For the text-containing cell, return its midpoint in [x, y] coordinate format. 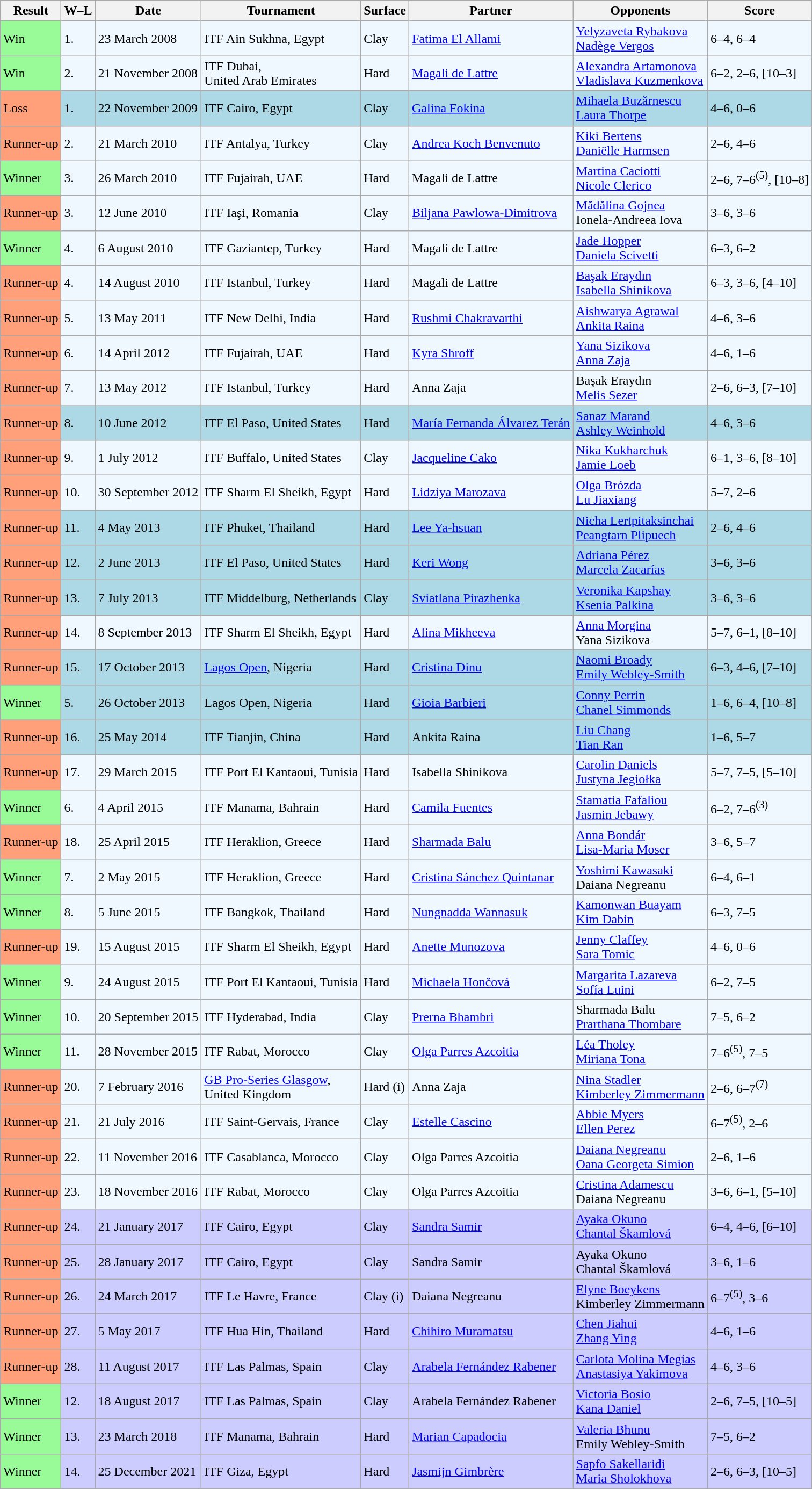
Valeria Bhunu Emily Webley-Smith [640, 1436]
Chen Jiahui Zhang Ying [640, 1331]
7–6(5), 7–5 [759, 1052]
19. [78, 946]
2–6, 7–5, [10–5] [759, 1401]
2–6, 6–7(7) [759, 1087]
12 June 2010 [148, 213]
Kiki Bertens Daniëlle Harmsen [640, 143]
Sviatlana Pirazhenka [491, 597]
6–4, 6–4 [759, 39]
16. [78, 737]
Anna Morgina Yana Sizikova [640, 633]
5 June 2015 [148, 912]
Margarita Lazareva Sofía Luini [640, 982]
Sapfo Sakellaridi Maria Sholokhova [640, 1471]
Daiana Negreanu [491, 1297]
2–6, 6–3, [10–5] [759, 1471]
25. [78, 1261]
GB Pro-Series Glasgow, United Kingdom [281, 1087]
6–3, 3–6, [4–10] [759, 283]
23 March 2018 [148, 1436]
Ankita Raina [491, 737]
6–2, 7–5 [759, 982]
Date [148, 11]
Galina Fokina [491, 109]
25 April 2015 [148, 842]
Başak Eraydın Isabella Shinikova [640, 283]
María Fernanda Álvarez Terán [491, 422]
Keri Wong [491, 563]
4 April 2015 [148, 807]
Michaela Hončová [491, 982]
21 March 2010 [148, 143]
Clay (i) [385, 1297]
24 August 2015 [148, 982]
17. [78, 772]
18 November 2016 [148, 1191]
Mădălina Gojnea Ionela-Andreea Iova [640, 213]
Hard (i) [385, 1087]
ITF Casablanca, Morocco [281, 1157]
27. [78, 1331]
Gioia Barbieri [491, 703]
Fatima El Allami [491, 39]
6–3, 4–6, [7–10] [759, 667]
17 October 2013 [148, 667]
ITF New Delhi, India [281, 318]
Elyne Boeykens Kimberley Zimmermann [640, 1297]
Anna Bondár Lisa-Maria Moser [640, 842]
13 May 2012 [148, 388]
Opponents [640, 11]
6–2, 2–6, [10–3] [759, 73]
14 April 2012 [148, 352]
Chihiro Muramatsu [491, 1331]
Alina Mikheeva [491, 633]
11 November 2016 [148, 1157]
Rushmi Chakravarthi [491, 318]
Alexandra Artamonova Vladislava Kuzmenkova [640, 73]
ITF Ain Sukhna, Egypt [281, 39]
23. [78, 1191]
Lee Ya-hsuan [491, 527]
7 July 2013 [148, 597]
ITF Saint-Gervais, France [281, 1122]
Jade Hopper Daniela Scivetti [640, 248]
Abbie Myers Ellen Perez [640, 1122]
6–7(5), 3–6 [759, 1297]
Nina Stadler Kimberley Zimmermann [640, 1087]
6–4, 6–1 [759, 877]
6–2, 7–6(3) [759, 807]
Naomi Broady Emily Webley-Smith [640, 667]
Conny Perrin Chanel Simmonds [640, 703]
5 May 2017 [148, 1331]
ITF Iaşi, Romania [281, 213]
26 March 2010 [148, 178]
Jacqueline Cako [491, 458]
26 October 2013 [148, 703]
ITF Dubai, United Arab Emirates [281, 73]
28 November 2015 [148, 1052]
10 June 2012 [148, 422]
Yana Sizikova Anna Zaja [640, 352]
Adriana Pérez Marcela Zacarías [640, 563]
Cristina Adamescu Daiana Negreanu [640, 1191]
Veronika Kapshay Ksenia Palkina [640, 597]
Olga Brózda Lu Jiaxiang [640, 493]
Jenny Claffey Sara Tomic [640, 946]
21 November 2008 [148, 73]
Carolin Daniels Justyna Jegiołka [640, 772]
20. [78, 1087]
Nika Kukharchuk Jamie Loeb [640, 458]
Kamonwan Buayam Kim Dabin [640, 912]
8 September 2013 [148, 633]
24. [78, 1227]
2–6, 7–6(5), [10–8] [759, 178]
Partner [491, 11]
Biljana Pawlowa-Dimitrova [491, 213]
ITF Hyderabad, India [281, 1017]
6–1, 3–6, [8–10] [759, 458]
Yoshimi Kawasaki Daiana Negreanu [640, 877]
ITF Antalya, Turkey [281, 143]
6–3, 7–5 [759, 912]
6 August 2010 [148, 248]
3–6, 1–6 [759, 1261]
ITF Tianjin, China [281, 737]
Jasmijn Gimbrère [491, 1471]
2 June 2013 [148, 563]
1–6, 5–7 [759, 737]
25 May 2014 [148, 737]
Camila Fuentes [491, 807]
4 May 2013 [148, 527]
Victoria Bosio Kana Daniel [640, 1401]
5–7, 7–5, [5–10] [759, 772]
6–4, 4–6, [6–10] [759, 1227]
28 January 2017 [148, 1261]
21 July 2016 [148, 1122]
2 May 2015 [148, 877]
2–6, 6–3, [7–10] [759, 388]
Daiana Negreanu Oana Georgeta Simion [640, 1157]
ITF Hua Hin, Thailand [281, 1331]
2–6, 1–6 [759, 1157]
5–7, 6–1, [8–10] [759, 633]
6–7(5), 2–6 [759, 1122]
26. [78, 1297]
Loss [31, 109]
Yelyzaveta Rybakova Nadège Vergos [640, 39]
ITF Le Havre, France [281, 1297]
Stamatia Fafaliou Jasmin Jebawy [640, 807]
23 March 2008 [148, 39]
22 November 2009 [148, 109]
20 September 2015 [148, 1017]
22. [78, 1157]
Liu Chang Tian Ran [640, 737]
6–3, 6–2 [759, 248]
ITF Buffalo, United States [281, 458]
Sanaz Marand Ashley Weinhold [640, 422]
Sharmada Balu [491, 842]
3–6, 6–1, [5–10] [759, 1191]
18. [78, 842]
Cristina Sánchez Quintanar [491, 877]
28. [78, 1367]
Surface [385, 11]
Tournament [281, 11]
Marian Capadocia [491, 1436]
Andrea Koch Benvenuto [491, 143]
11 August 2017 [148, 1367]
Nicha Lertpitaksinchai Peangtarn Plipuech [640, 527]
ITF Giza, Egypt [281, 1471]
21. [78, 1122]
Anette Munozova [491, 946]
Mihaela Buzărnescu Laura Thorpe [640, 109]
Cristina Dinu [491, 667]
ITF Middelburg, Netherlands [281, 597]
Sharmada Balu Prarthana Thombare [640, 1017]
Score [759, 11]
ITF Bangkok, Thailand [281, 912]
15 August 2015 [148, 946]
Nungnadda Wannasuk [491, 912]
W–L [78, 11]
ITF Phuket, Thailand [281, 527]
Martina Caciotti Nicole Clerico [640, 178]
3–6, 5–7 [759, 842]
29 March 2015 [148, 772]
Başak Eraydın Melis Sezer [640, 388]
Aishwarya Agrawal Ankita Raina [640, 318]
24 March 2017 [148, 1297]
30 September 2012 [148, 493]
7 February 2016 [148, 1087]
Estelle Cascino [491, 1122]
18 August 2017 [148, 1401]
ITF Gaziantep, Turkey [281, 248]
Lidziya Marozava [491, 493]
1 July 2012 [148, 458]
Léa Tholey Miriana Tona [640, 1052]
Kyra Shroff [491, 352]
21 January 2017 [148, 1227]
25 December 2021 [148, 1471]
Carlota Molina Megías Anastasiya Yakimova [640, 1367]
Isabella Shinikova [491, 772]
13 May 2011 [148, 318]
15. [78, 667]
5–7, 2–6 [759, 493]
14 August 2010 [148, 283]
Result [31, 11]
1–6, 6–4, [10–8] [759, 703]
Prerna Bhambri [491, 1017]
